Search for the cell housing the specified text and yield its (x, y) center coordinate. 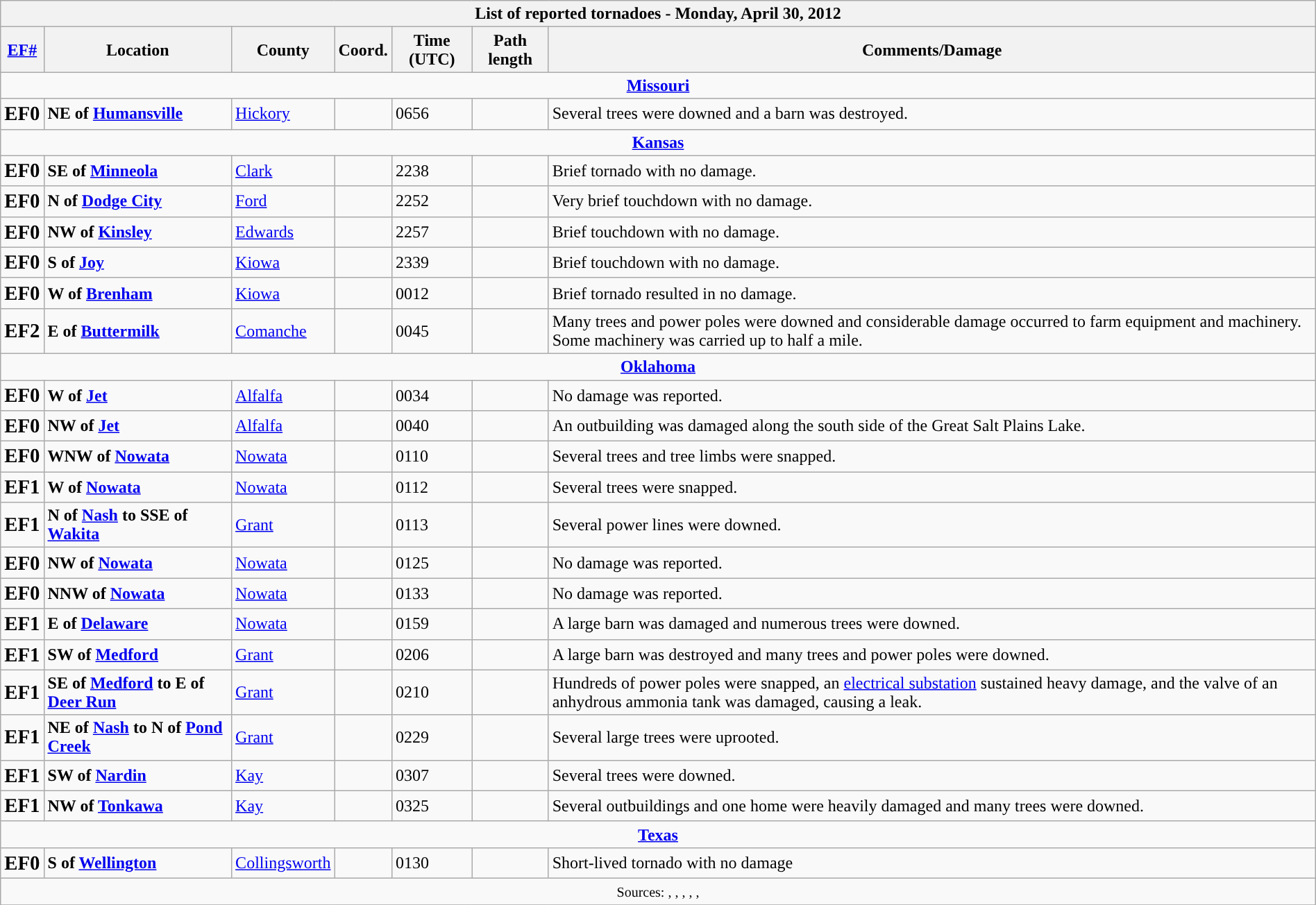
NW of Jet (137, 426)
Comments/Damage (931, 50)
Ford (283, 201)
Several outbuildings and one home were heavily damaged and many trees were downed. (931, 806)
Time (UTC) (432, 50)
Very brief touchdown with no damage. (931, 201)
0307 (432, 775)
Several power lines were downed. (931, 525)
Clark (283, 171)
NE of Humansville (137, 114)
E of Buttermilk (137, 330)
0210 (432, 693)
Oklahoma (658, 366)
0229 (432, 737)
2339 (432, 262)
Several large trees were uprooted. (931, 737)
N of Dodge City (137, 201)
0159 (432, 624)
Brief tornado resulted in no damage. (931, 293)
Kansas (658, 142)
WNW of Nowata (137, 457)
Comanche (283, 330)
SW of Nardin (137, 775)
Missouri (658, 85)
Hickory (283, 114)
Location (137, 50)
0034 (432, 396)
EF2 (22, 330)
0112 (432, 487)
Sources: , , , , , (658, 891)
County (283, 50)
0040 (432, 426)
NW of Kinsley (137, 232)
0113 (432, 525)
0012 (432, 293)
An outbuilding was damaged along the south side of the Great Salt Plains Lake. (931, 426)
Path length (510, 50)
SW of Medford (137, 654)
NNW of Nowata (137, 593)
Several trees were downed and a barn was destroyed. (931, 114)
E of Delaware (137, 624)
A large barn was destroyed and many trees and power poles were downed. (931, 654)
Several trees were downed. (931, 775)
S of Joy (137, 262)
NW of Nowata (137, 563)
0130 (432, 863)
Brief tornado with no damage. (931, 171)
Several trees were snapped. (931, 487)
N of Nash to SSE of Wakita (137, 525)
NW of Tonkawa (137, 806)
SE of Minneola (137, 171)
Edwards (283, 232)
Short-lived tornado with no damage (931, 863)
2257 (432, 232)
0325 (432, 806)
SE of Medford to E of Deer Run (137, 693)
W of Nowata (137, 487)
0206 (432, 654)
NE of Nash to N of Pond Creek (137, 737)
2252 (432, 201)
0656 (432, 114)
List of reported tornadoes - Monday, April 30, 2012 (658, 14)
Texas (658, 834)
S of Wellington (137, 863)
Collingsworth (283, 863)
0133 (432, 593)
2238 (432, 171)
A large barn was damaged and numerous trees were downed. (931, 624)
W of Brenham (137, 293)
EF# (22, 50)
Coord. (363, 50)
0045 (432, 330)
Several trees and tree limbs were snapped. (931, 457)
W of Jet (137, 396)
0110 (432, 457)
0125 (432, 563)
